Pinpoint the cell where the given text exists, returning its (x, y) midpoint coordinate. 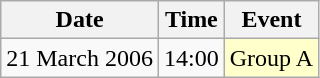
Group A (271, 58)
21 March 2006 (80, 58)
Event (271, 20)
14:00 (191, 58)
Date (80, 20)
Time (191, 20)
